Output the [x, y] coordinate of the center of the cell containing the given text.  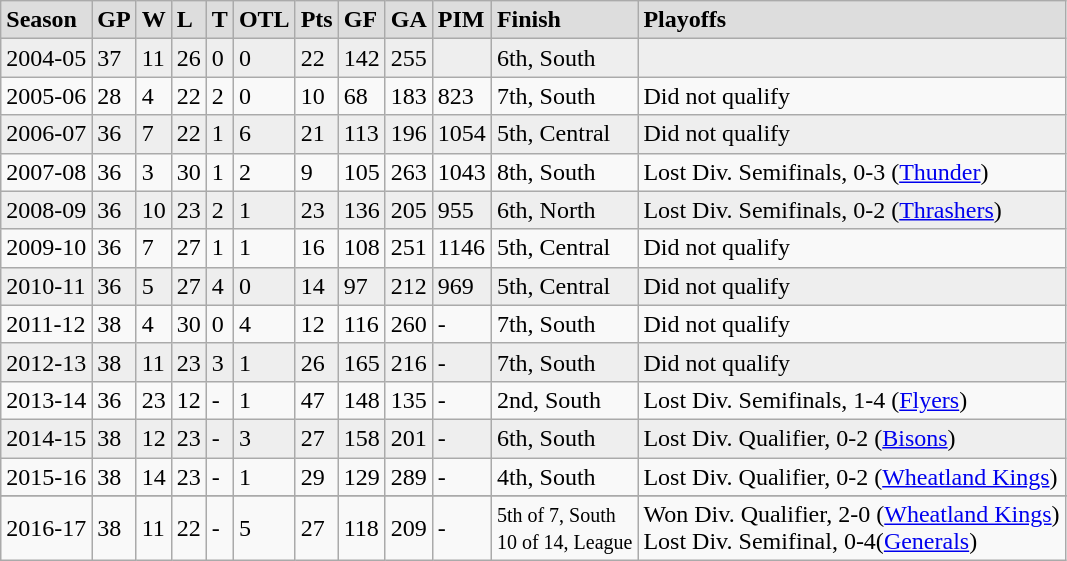
135 [408, 400]
289 [408, 477]
97 [362, 286]
1054 [462, 134]
T [220, 20]
1146 [462, 248]
Lost Div. Semifinals, 0-2 (Thrashers) [852, 210]
142 [362, 58]
L [188, 20]
955 [462, 210]
113 [362, 134]
2016-17 [46, 528]
136 [362, 210]
260 [408, 324]
129 [362, 477]
Won Div. Qualifier, 2-0 (Wheatland Kings)Lost Div. Semifinal, 0-4(Generals) [852, 528]
183 [408, 96]
2008-09 [46, 210]
29 [316, 477]
2005-06 [46, 96]
212 [408, 286]
Season [46, 20]
OTL [264, 20]
Lost Div. Qualifier, 0-2 (Bisons) [852, 438]
Lost Div. Semifinals, 0-3 (Thunder) [852, 172]
68 [362, 96]
Finish [564, 20]
8th, South [564, 172]
118 [362, 528]
108 [362, 248]
165 [362, 362]
37 [114, 58]
GP [114, 20]
2007-08 [46, 172]
Pts [316, 20]
W [154, 20]
PIM [462, 20]
251 [408, 248]
2009-10 [46, 248]
Lost Div. Qualifier, 0-2 (Wheatland Kings) [852, 477]
6th, North [564, 210]
2015-16 [46, 477]
2010-11 [46, 286]
823 [462, 96]
196 [408, 134]
6 [264, 134]
2006-07 [46, 134]
255 [408, 58]
2nd, South [564, 400]
2013-14 [46, 400]
4th, South [564, 477]
205 [408, 210]
21 [316, 134]
GA [408, 20]
2012-13 [46, 362]
158 [362, 438]
Playoffs [852, 20]
2014-15 [46, 438]
16 [316, 248]
Lost Div. Semifinals, 1-4 (Flyers) [852, 400]
209 [408, 528]
2011-12 [46, 324]
5th of 7, South10 of 14, League [564, 528]
1043 [462, 172]
201 [408, 438]
216 [408, 362]
47 [316, 400]
263 [408, 172]
9 [316, 172]
28 [114, 96]
GF [362, 20]
969 [462, 286]
105 [362, 172]
2004-05 [46, 58]
116 [362, 324]
148 [362, 400]
